Extract the (x, y) coordinate from the center of the cell holding the provided text.  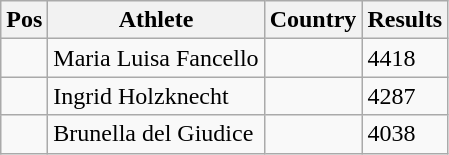
Athlete (156, 20)
4418 (405, 58)
4287 (405, 96)
Country (313, 20)
4038 (405, 134)
Brunella del Giudice (156, 134)
Pos (24, 20)
Maria Luisa Fancello (156, 58)
Ingrid Holzknecht (156, 96)
Results (405, 20)
